Determine the (X, Y) coordinate at the center of the cell enclosing the given text.  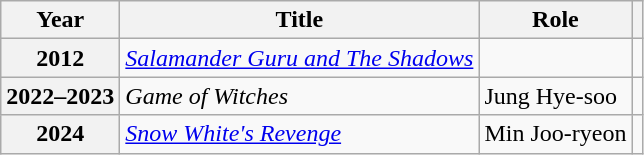
Year (60, 20)
Game of Witches (300, 96)
2012 (60, 58)
2022–2023 (60, 96)
Title (300, 20)
2024 (60, 134)
Snow White's Revenge (300, 134)
Min Joo-ryeon (556, 134)
Jung Hye-soo (556, 96)
Role (556, 20)
Salamander Guru and The Shadows (300, 58)
